Return [X, Y] of the center of cell containing provided text 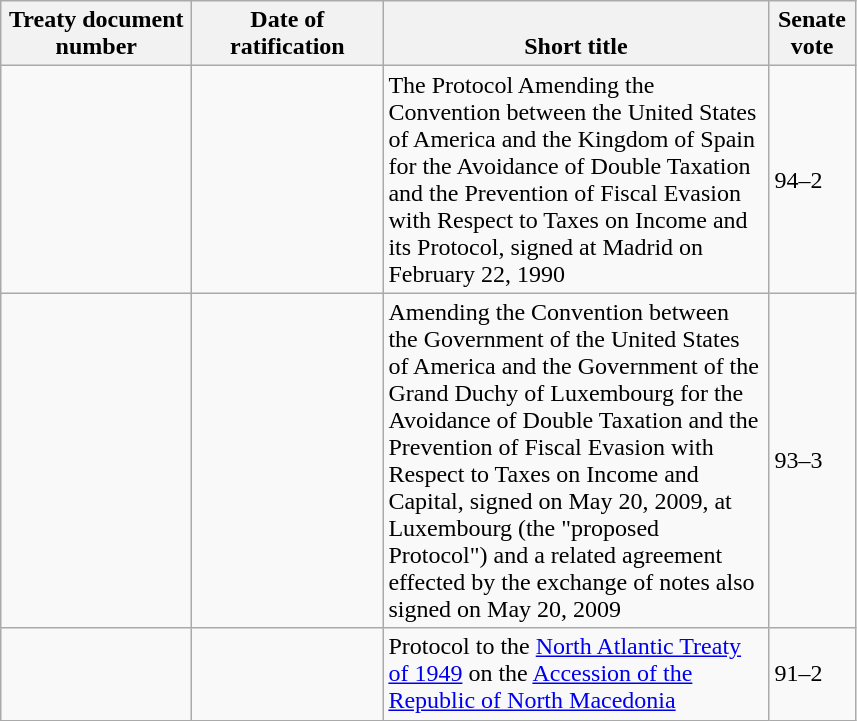
Protocol to the North Atlantic Treaty of 1949 on the Accession of the Republic of North Macedonia [576, 674]
Treaty document number [96, 34]
91–2 [812, 674]
Short title [576, 34]
94–2 [812, 180]
Date of ratification [288, 34]
93–3 [812, 460]
Senate vote [812, 34]
